Scan for the cell matching the given text and deliver its (X, Y) coordinate at center. 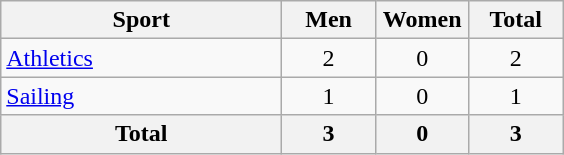
Sport (142, 20)
Sailing (142, 96)
Athletics (142, 58)
Women (422, 20)
Men (329, 20)
